Locate the cell with the specified text and output its (X, Y) center coordinate. 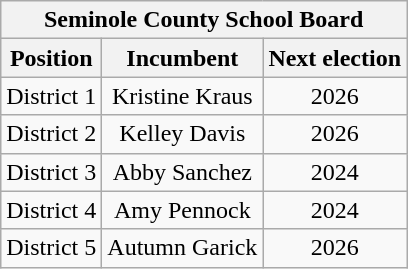
Kelley Davis (182, 134)
Amy Pennock (182, 210)
District 4 (52, 210)
District 1 (52, 96)
Seminole County School Board (204, 20)
Kristine Kraus (182, 96)
Position (52, 58)
District 3 (52, 172)
Incumbent (182, 58)
District 2 (52, 134)
District 5 (52, 248)
Abby Sanchez (182, 172)
Next election (335, 58)
Autumn Garick (182, 248)
